Pinpoint the cell where the given text exists, returning its (X, Y) midpoint coordinate. 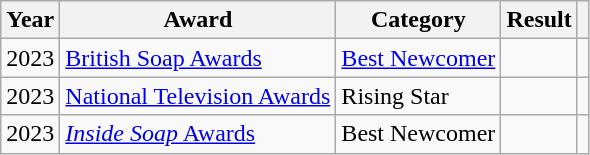
Category (418, 20)
National Television Awards (198, 96)
Result (539, 20)
Inside Soap Awards (198, 134)
Award (198, 20)
British Soap Awards (198, 58)
Rising Star (418, 96)
Year (30, 20)
